For the text-containing cell, return its midpoint in [X, Y] coordinate format. 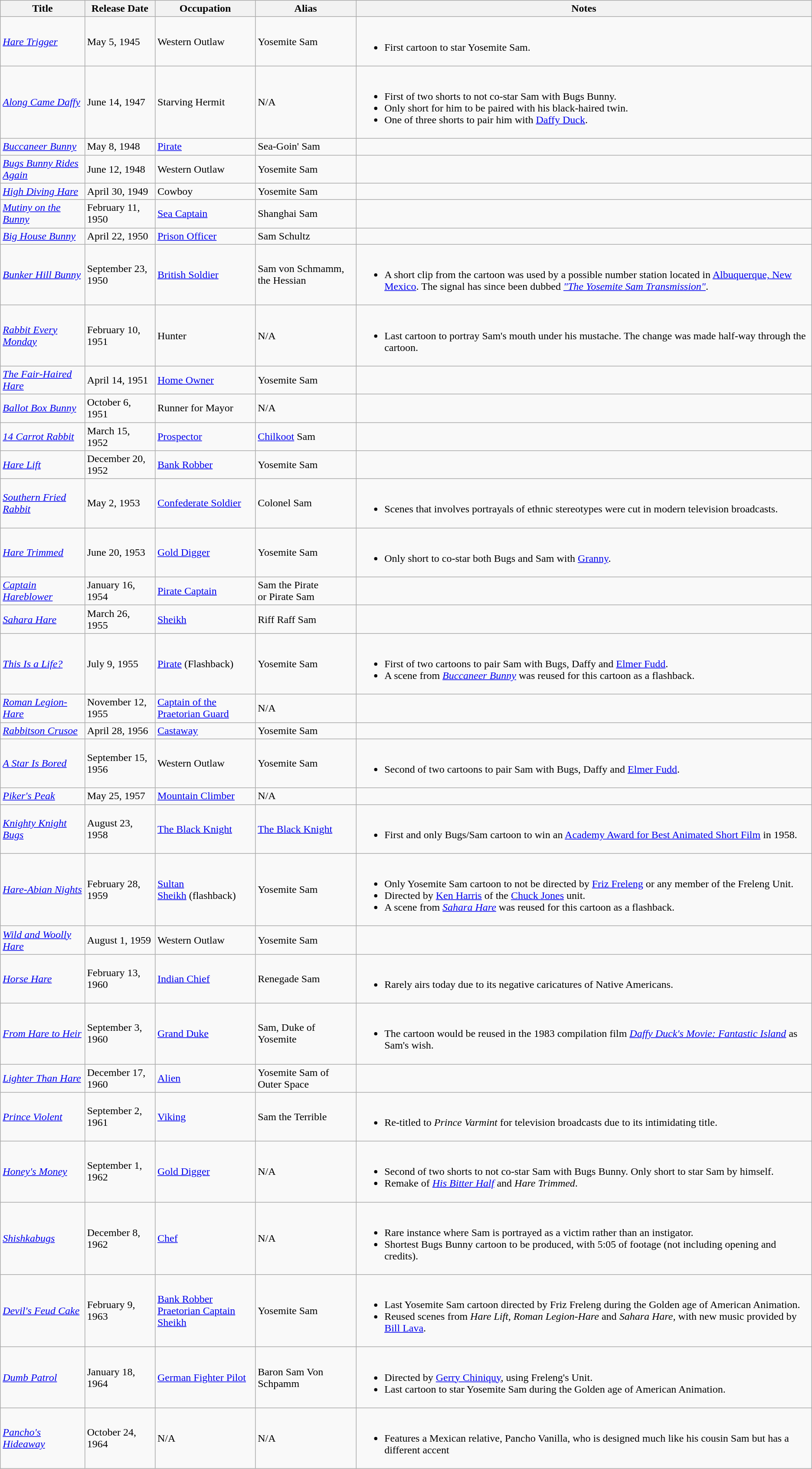
Prospector [205, 436]
Big House Bunny [43, 236]
June 14, 1947 [120, 102]
December 8, 1962 [120, 1238]
First cartoon to star Yosemite Sam. [584, 42]
Sam the Terrible [306, 1117]
Sheikh [205, 620]
December 20, 1952 [120, 465]
The Fair-Haired Hare [43, 380]
Mutiny on the Bunny [43, 213]
Rabbitson Crusoe [43, 731]
September 1, 1962 [120, 1172]
April 28, 1956 [120, 731]
Sam Schultz [306, 236]
Colonel Sam [306, 503]
Hunter [205, 335]
Prince Violent [43, 1117]
Rarely airs today due to its negative caricatures of Native Americans. [584, 979]
Sam, Duke of Yosemite [306, 1033]
First and only Bugs/Sam cartoon to win an Academy Award for Best Animated Short Film in 1958. [584, 829]
Second of two cartoons to pair Sam with Bugs, Daffy and Elmer Fudd. [584, 764]
March 26, 1955 [120, 620]
Horse Hare [43, 979]
September 2, 1961 [120, 1117]
Lighter Than Hare [43, 1078]
Runner for Mayor [205, 408]
Indian Chief [205, 979]
Chef [205, 1238]
August 1, 1959 [120, 940]
April 30, 1949 [120, 191]
June 12, 1948 [120, 169]
Captain Hareblower [43, 591]
Sea-Goin' Sam [306, 147]
Hare Trimmed [43, 553]
Second of two shorts to not co-star Sam with Bugs Bunny. Only short to star Sam by himself.Remake of His Bitter Half and Hare Trimmed. [584, 1172]
Buccaneer Bunny [43, 147]
Hare-Abian Nights [43, 889]
Captain of the Praetorian Guard [205, 708]
Wild and Woolly Hare [43, 940]
The cartoon would be reused in the 1983 compilation film Daffy Duck's Movie: Fantastic Island as Sam's wish. [584, 1033]
14 Carrot Rabbit [43, 436]
Sea Captain [205, 213]
Release Date [120, 9]
November 12, 1955 [120, 708]
Rabbit Every Monday [43, 335]
Southern Fried Rabbit [43, 503]
Re-titled to Prince Varmint for television broadcasts due to its intimidating title. [584, 1117]
Only short to co-star both Bugs and Sam with Granny. [584, 553]
March 15, 1952 [120, 436]
May 8, 1948 [120, 147]
British Soldier [205, 275]
September 3, 1960 [120, 1033]
Castaway [205, 731]
Pirate Captain [205, 591]
Devil's Feud Cake [43, 1311]
Yosemite Sam of Outer Space [306, 1078]
Notes [584, 9]
Roman Legion-Hare [43, 708]
Grand Duke [205, 1033]
Last cartoon to portray Sam's mouth under his mustache. The change was made half-way through the cartoon. [584, 335]
First of two cartoons to pair Sam with Bugs, Daffy and Elmer Fudd.A scene from Buccaneer Bunny was reused for this cartoon as a flashback. [584, 664]
Shanghai Sam [306, 213]
October 24, 1964 [120, 1438]
February 28, 1959 [120, 889]
Ballot Box Bunny [43, 408]
Bunker Hill Bunny [43, 275]
German Fighter Pilot [205, 1377]
July 9, 1955 [120, 664]
December 17, 1960 [120, 1078]
From Hare to Heir [43, 1033]
High Diving Hare [43, 191]
Sam von Schmamm, the Hessian [306, 275]
May 5, 1945 [120, 42]
Viking [205, 1117]
Riff Raff Sam [306, 620]
Confederate Soldier [205, 503]
April 14, 1951 [120, 380]
Honey's Money [43, 1172]
Along Came Daffy [43, 102]
Starving Hermit [205, 102]
Bank RobberPraetorian CaptainSheikh [205, 1311]
September 23, 1950 [120, 275]
Scenes that involves portrayals of ethnic stereotypes were cut in modern television broadcasts. [584, 503]
February 9, 1963 [120, 1311]
Pancho's Hideaway [43, 1438]
Sahara Hare [43, 620]
Home Owner [205, 380]
A Star Is Bored [43, 764]
Hare Trigger [43, 42]
August 23, 1958 [120, 829]
This Is a Life? [43, 664]
Renegade Sam [306, 979]
Occupation [205, 9]
June 20, 1953 [120, 553]
February 11, 1950 [120, 213]
October 6, 1951 [120, 408]
Directed by Gerry Chiniquy, using Freleng's Unit.Last cartoon to star Yosemite Sam during the Golden age of American Animation. [584, 1377]
May 2, 1953 [120, 503]
Piker's Peak [43, 796]
Bank Robber [205, 465]
Alien [205, 1078]
Sam the Pirateor Pirate Sam [306, 591]
February 10, 1951 [120, 335]
Features a Mexican relative, Pancho Vanilla, who is designed much like his cousin Sam but has a different accent [584, 1438]
January 18, 1964 [120, 1377]
Baron Sam Von Schpamm [306, 1377]
Prison Officer [205, 236]
Alias [306, 9]
January 16, 1954 [120, 591]
Chilkoot Sam [306, 436]
SultanSheikh (flashback) [205, 889]
Cowboy [205, 191]
Dumb Patrol [43, 1377]
Pirate [205, 147]
Shishkabugs [43, 1238]
Title [43, 9]
February 13, 1960 [120, 979]
Knighty Knight Bugs [43, 829]
Hare Lift [43, 465]
Bugs Bunny Rides Again [43, 169]
May 25, 1957 [120, 796]
April 22, 1950 [120, 236]
Pirate (Flashback) [205, 664]
September 15, 1956 [120, 764]
Mountain Climber [205, 796]
